Return [x, y] of the center of cell containing provided text 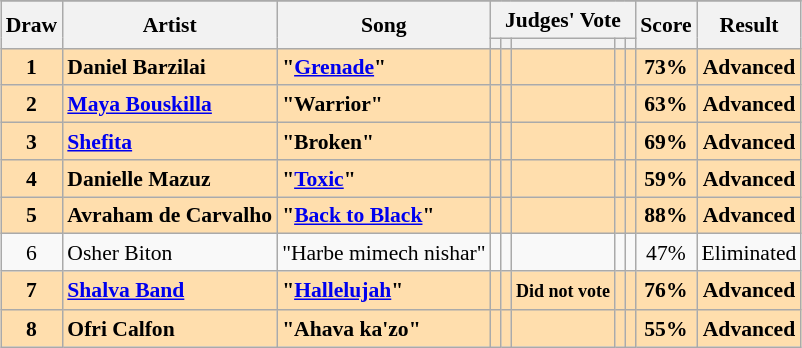
Ofri Calfon [170, 328]
76% [666, 290]
Avraham de Carvalho [170, 216]
Result [750, 24]
Song [384, 24]
"Grenade" [384, 66]
Daniel Barzilai [170, 66]
8 [32, 328]
Judges' Vote [564, 20]
88% [666, 216]
63% [666, 104]
Shefita [170, 142]
2 [32, 104]
Score [666, 24]
4 [32, 178]
Danielle Mazuz [170, 178]
"Warrior" [384, 104]
73% [666, 66]
55% [666, 328]
"Toxic" [384, 178]
Eliminated [750, 252]
47% [666, 252]
"Ahava ka'zo" [384, 328]
Maya Bouskilla [170, 104]
"Harbe mimech nishar" [384, 252]
59% [666, 178]
Artist [170, 24]
"Broken" [384, 142]
"Hallelujah" [384, 290]
Osher Biton [170, 252]
69% [666, 142]
6 [32, 252]
Draw [32, 24]
3 [32, 142]
7 [32, 290]
"Back to Black" [384, 216]
5 [32, 216]
Shalva Band [170, 290]
1 [32, 66]
Did not vote [563, 290]
